Identify which cell holds the provided text, then report its [X, Y] central coordinate. 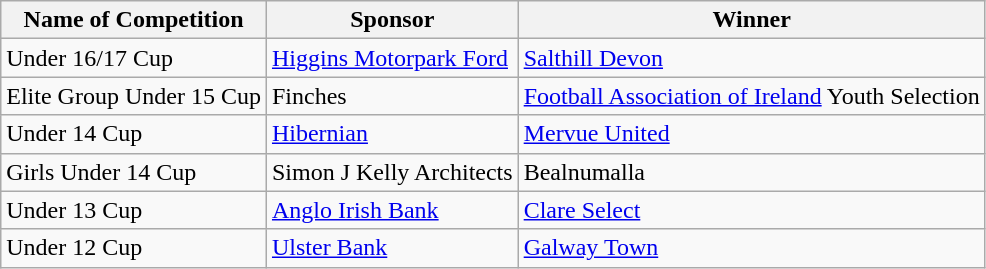
Galway Town [752, 248]
Mervue United [752, 134]
Under 12 Cup [134, 248]
Finches [392, 96]
Ulster Bank [392, 248]
Elite Group Under 15 Cup [134, 96]
Clare Select [752, 210]
Anglo Irish Bank [392, 210]
Under 14 Cup [134, 134]
Under 16/17 Cup [134, 58]
Simon J Kelly Architects [392, 172]
Girls Under 14 Cup [134, 172]
Under 13 Cup [134, 210]
Football Association of Ireland Youth Selection [752, 96]
Name of Competition [134, 20]
Salthill Devon [752, 58]
Sponsor [392, 20]
Hibernian [392, 134]
Winner [752, 20]
Higgins Motorpark Ford [392, 58]
Bealnumalla [752, 172]
